Search for the cell housing the specified text and yield its (x, y) center coordinate. 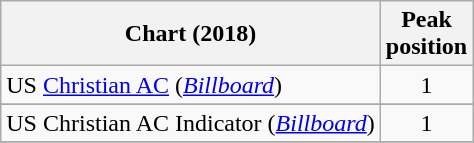
Peak position (426, 34)
Chart (2018) (191, 34)
US Christian AC Indicator (Billboard) (191, 123)
US Christian AC (Billboard) (191, 85)
